Output the (x, y) coordinate of the center of the cell containing the given text.  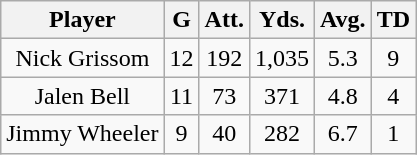
4.8 (344, 96)
371 (282, 96)
11 (182, 96)
5.3 (344, 58)
G (182, 20)
1 (393, 134)
Avg. (344, 20)
73 (224, 96)
1,035 (282, 58)
282 (282, 134)
40 (224, 134)
Jimmy Wheeler (82, 134)
192 (224, 58)
Nick Grissom (82, 58)
Yds. (282, 20)
Player (82, 20)
4 (393, 96)
Att. (224, 20)
12 (182, 58)
TD (393, 20)
6.7 (344, 134)
Jalen Bell (82, 96)
